Locate the cell with the specified text and output its [x, y] center coordinate. 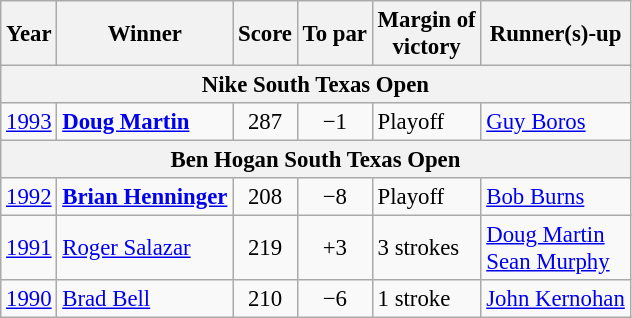
Guy Boros [556, 122]
3 strokes [426, 248]
Bob Burns [556, 197]
210 [266, 299]
1991 [29, 248]
1993 [29, 122]
1992 [29, 197]
To par [334, 34]
Roger Salazar [145, 248]
Nike South Texas Open [316, 85]
Runner(s)-up [556, 34]
Doug Martin [145, 122]
1990 [29, 299]
1 stroke [426, 299]
Year [29, 34]
219 [266, 248]
Score [266, 34]
287 [266, 122]
John Kernohan [556, 299]
Ben Hogan South Texas Open [316, 160]
Brad Bell [145, 299]
−8 [334, 197]
208 [266, 197]
Margin ofvictory [426, 34]
Doug Martin Sean Murphy [556, 248]
Winner [145, 34]
Brian Henninger [145, 197]
−1 [334, 122]
+3 [334, 248]
−6 [334, 299]
